For the text-containing cell, return its midpoint in [X, Y] coordinate format. 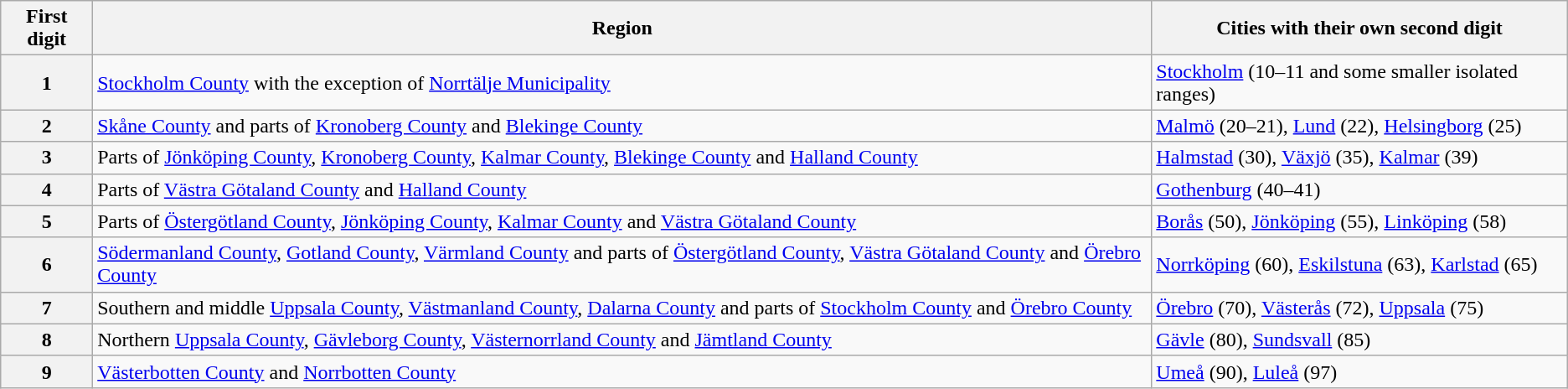
Norrköping (60), Eskilstuna (63), Karlstad (65) [1359, 265]
Stockholm (10–11 and some smaller isolated ranges) [1359, 82]
8 [47, 340]
1 [47, 82]
Gothenburg (40–41) [1359, 189]
First digit [47, 29]
Cities with their own second digit [1359, 29]
Västerbotten County and Norrbotten County [622, 371]
Southern and middle Uppsala County, Västmanland County, Dalarna County and parts of Stockholm County and Örebro County [622, 308]
6 [47, 265]
Borås (50), Jönköping (55), Linköping (58) [1359, 221]
Parts of Jönköping County, Kronoberg County, Kalmar County, Blekinge County and Halland County [622, 158]
Södermanland County, Gotland County, Värmland County and parts of Östergötland County, Västra Götaland County and Örebro County [622, 265]
Örebro (70), Västerås (72), Uppsala (75) [1359, 308]
5 [47, 221]
9 [47, 371]
Region [622, 29]
Skåne County and parts of Kronoberg County and Blekinge County [622, 126]
2 [47, 126]
Gävle (80), Sundsvall (85) [1359, 340]
Umeå (90), Luleå (97) [1359, 371]
7 [47, 308]
Parts of Västra Götaland County and Halland County [622, 189]
Malmö (20–21), Lund (22), Helsingborg (25) [1359, 126]
Halmstad (30), Växjö (35), Kalmar (39) [1359, 158]
3 [47, 158]
Parts of Östergötland County, Jönköping County, Kalmar County and Västra Götaland County [622, 221]
Stockholm County with the exception of Norrtälje Municipality [622, 82]
Northern Uppsala County, Gävleborg County, Västernorrland County and Jämtland County [622, 340]
4 [47, 189]
